Find where the given text appears and provide that cell's center as (x, y) coordinate. 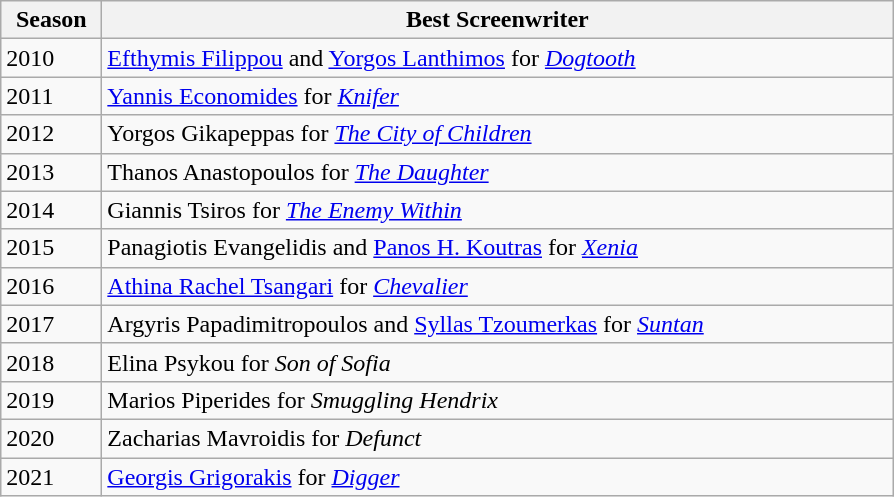
2013 (52, 172)
2011 (52, 96)
2016 (52, 286)
2010 (52, 58)
2021 (52, 477)
2014 (52, 210)
Marios Piperides for Smuggling Hendrix (498, 400)
2017 (52, 324)
Thanos Anastopoulos for The Daughter (498, 172)
2019 (52, 400)
Yorgos Gikapeppas for The City of Children (498, 134)
Best Screenwriter (498, 20)
2020 (52, 438)
2015 (52, 248)
Giannis Tsiros for The Enemy Within (498, 210)
Athina Rachel Tsangari for Chevalier (498, 286)
Elina Psykou for Son of Sofia (498, 362)
2012 (52, 134)
Panagiotis Evangelidis and Panos H. Koutras for Xenia (498, 248)
2018 (52, 362)
Season (52, 20)
Yannis Economides for Knifer (498, 96)
Efthymis Filippou and Yorgos Lanthimos for Dogtooth (498, 58)
Argyris Papadimitropoulos and Syllas Tzoumerkas for Suntan (498, 324)
Zacharias Mavroidis for Defunct (498, 438)
Georgis Grigorakis for Digger (498, 477)
